Find where the given text appears and provide that cell's center as [X, Y] coordinate. 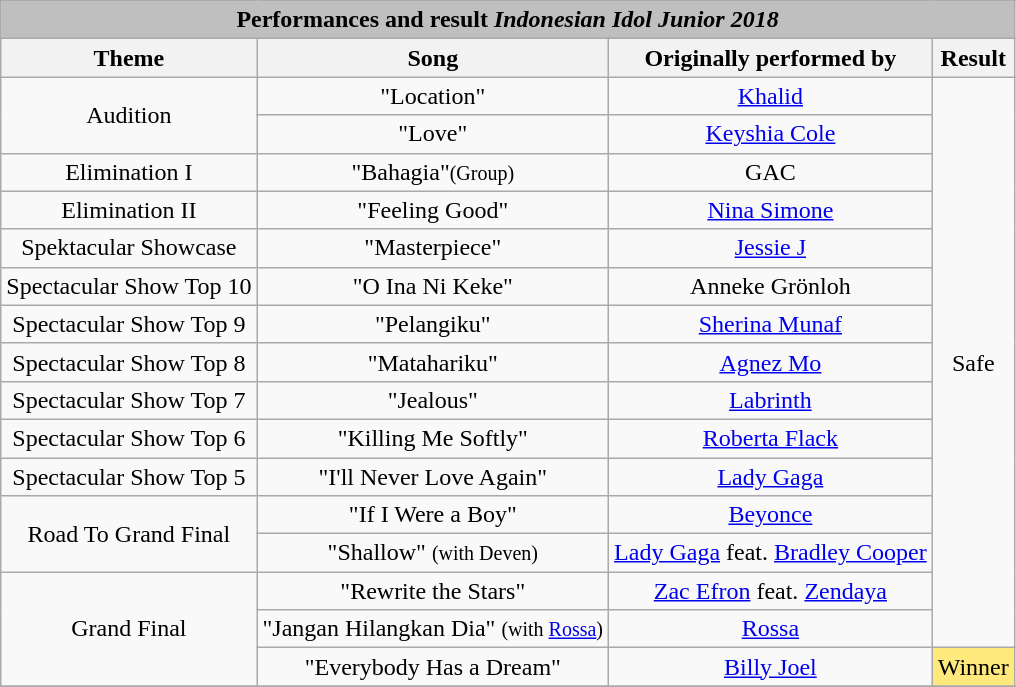
"If I Were a Boy" [433, 515]
Anneke Grönloh [771, 286]
"Shallow" (with Deven) [433, 553]
Song [433, 58]
"Killing Me Softly" [433, 438]
"Masterpiece" [433, 248]
Spectacular Show Top 6 [129, 438]
Spectacular Show Top 9 [129, 324]
"Bahagia"(Group) [433, 172]
Sherina Munaf [771, 324]
Beyonce [771, 515]
Performances and result Indonesian Idol Junior 2018 [508, 20]
Keyshia Cole [771, 134]
Elimination II [129, 210]
Khalid [771, 96]
Theme [129, 58]
Originally performed by [771, 58]
Elimination I [129, 172]
Safe [973, 362]
Rossa [771, 629]
Spektacular Showcase [129, 248]
"Feeling Good" [433, 210]
Spectacular Show Top 5 [129, 477]
Grand Final [129, 629]
Lady Gaga [771, 477]
"Jealous" [433, 400]
Billy Joel [771, 667]
Zac Efron feat. Zendaya [771, 591]
Nina Simone [771, 210]
Spectacular Show Top 7 [129, 400]
"Matahariku" [433, 362]
Audition [129, 115]
Lady Gaga feat. Bradley Cooper [771, 553]
"Pelangiku" [433, 324]
"Love" [433, 134]
"Location" [433, 96]
"Everybody Has a Dream" [433, 667]
Spectacular Show Top 8 [129, 362]
Roberta Flack [771, 438]
Spectacular Show Top 10 [129, 286]
Winner [973, 667]
Jessie J [771, 248]
Result [973, 58]
"I'll Never Love Again" [433, 477]
"O Ina Ni Keke" [433, 286]
Agnez Mo [771, 362]
"Rewrite the Stars" [433, 591]
"Jangan Hilangkan Dia" (with Rossa) [433, 629]
Labrinth [771, 400]
Road To Grand Final [129, 534]
GAC [771, 172]
